Identify which cell holds the provided text, then report its (X, Y) central coordinate. 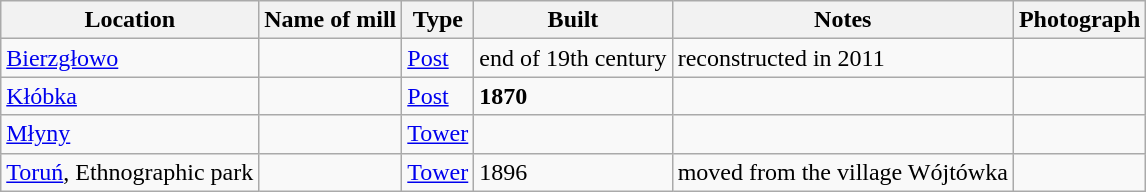
Notes (842, 20)
Bierzgłowo (130, 58)
Built (573, 20)
reconstructed in 2011 (842, 58)
Location (130, 20)
Type (438, 20)
1896 (573, 172)
end of 19th century (573, 58)
Młyny (130, 134)
Photograph (1079, 20)
Kłóbka (130, 96)
1870 (573, 96)
moved from the village Wójtówka (842, 172)
Toruń, Ethnographic park (130, 172)
Name of mill (330, 20)
